Find where the given text appears and provide that cell's center as [X, Y] coordinate. 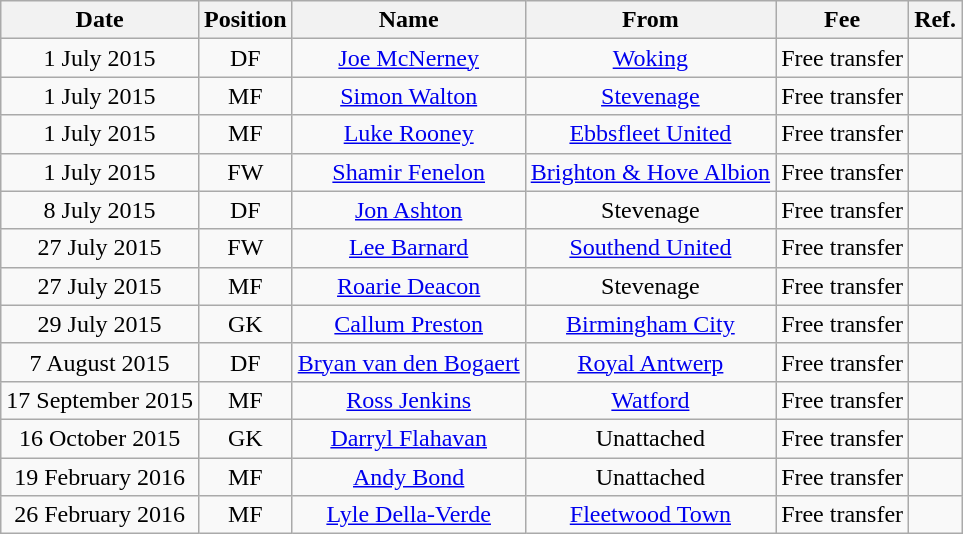
Name [408, 20]
Shamir Fenelon [408, 172]
Ref. [936, 20]
Simon Walton [408, 96]
7 August 2015 [100, 362]
Royal Antwerp [650, 362]
Ebbsfleet United [650, 134]
29 July 2015 [100, 324]
Jon Ashton [408, 210]
Brighton & Hove Albion [650, 172]
26 February 2016 [100, 515]
Roarie Deacon [408, 286]
Ross Jenkins [408, 400]
Joe McNerney [408, 58]
Date [100, 20]
Lee Barnard [408, 248]
Lyle Della-Verde [408, 515]
Position [245, 20]
Luke Rooney [408, 134]
8 July 2015 [100, 210]
Darryl Flahavan [408, 438]
Fleetwood Town [650, 515]
From [650, 20]
19 February 2016 [100, 477]
Fee [842, 20]
Watford [650, 400]
Andy Bond [408, 477]
Callum Preston [408, 324]
16 October 2015 [100, 438]
Bryan van den Bogaert [408, 362]
17 September 2015 [100, 400]
Southend United [650, 248]
Woking [650, 58]
Birmingham City [650, 324]
